Provide the [x, y] coordinate of the cell's center where the given text is located.  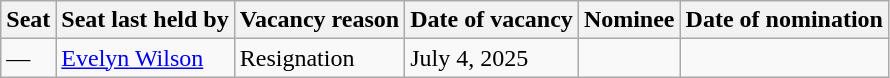
Seat last held by [145, 20]
— [28, 58]
Resignation [319, 58]
Date of nomination [784, 20]
Evelyn Wilson [145, 58]
Vacancy reason [319, 20]
Date of vacancy [492, 20]
Seat [28, 20]
July 4, 2025 [492, 58]
Nominee [629, 20]
